Return [x, y] of the center of cell containing provided text 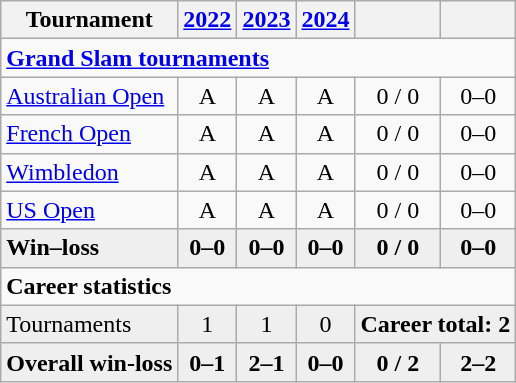
0 [326, 324]
0–1 [208, 362]
2023 [266, 20]
2024 [326, 20]
2–1 [266, 362]
Grand Slam tournaments [258, 58]
Tournaments [90, 324]
0 / 2 [398, 362]
2022 [208, 20]
Australian Open [90, 96]
Career total: 2 [436, 324]
Wimbledon [90, 172]
US Open [90, 210]
Career statistics [258, 286]
2–2 [478, 362]
French Open [90, 134]
Overall win-loss [90, 362]
Win–loss [90, 248]
Tournament [90, 20]
